Pinpoint the cell where the given text exists, returning its [x, y] midpoint coordinate. 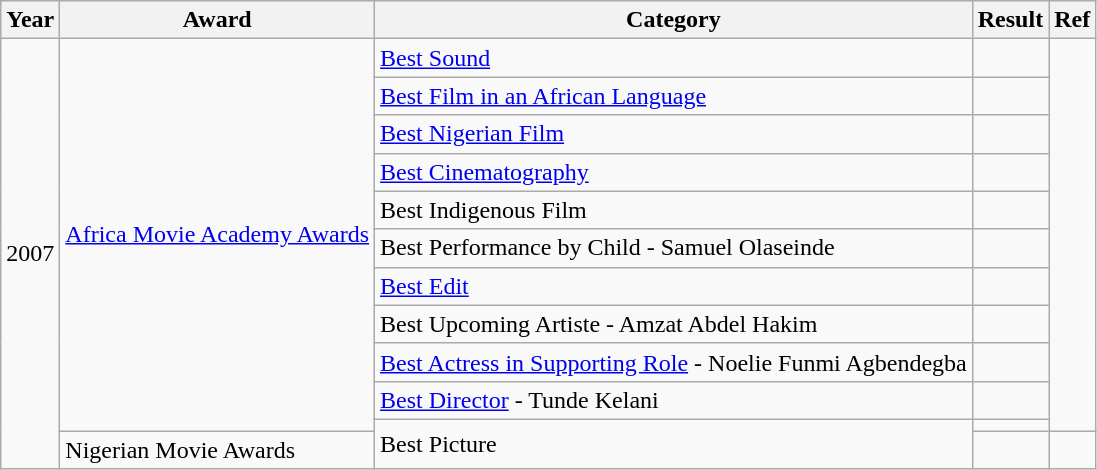
Best Director - Tunde Kelani [674, 400]
Best Picture [674, 444]
Result [1010, 20]
Best Sound [674, 58]
Ref [1072, 20]
Best Cinematography [674, 172]
Best Indigenous Film [674, 210]
Category [674, 20]
Best Upcoming Artiste - Amzat Abdel Hakim [674, 324]
Africa Movie Academy Awards [218, 235]
Award [218, 20]
Best Actress in Supporting Role - Noelie Funmi Agbendegba [674, 362]
Best Nigerian Film [674, 134]
Best Edit [674, 286]
Nigerian Movie Awards [218, 449]
Year [30, 20]
Best Film in an African Language [674, 96]
2007 [30, 254]
Best Performance by Child - Samuel Olaseinde [674, 248]
